Find where the given text appears and provide that cell's center as [X, Y] coordinate. 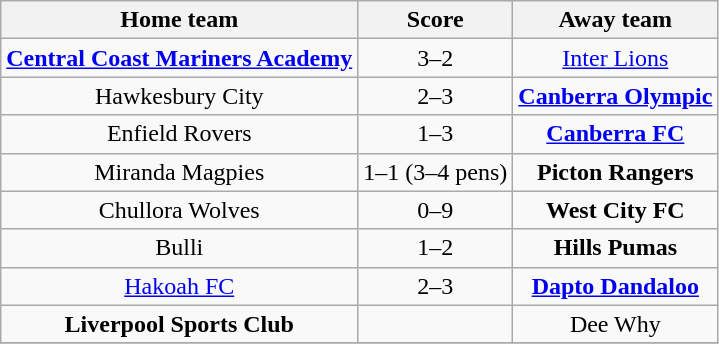
Miranda Magpies [180, 172]
1–2 [436, 248]
Dee Why [616, 324]
Canberra Olympic [616, 96]
Hawkesbury City [180, 96]
Liverpool Sports Club [180, 324]
Chullora Wolves [180, 210]
Home team [180, 20]
0–9 [436, 210]
Away team [616, 20]
Hakoah FC [180, 286]
Hills Pumas [616, 248]
Canberra FC [616, 134]
1–1 (3–4 pens) [436, 172]
Central Coast Mariners Academy [180, 58]
Bulli [180, 248]
West City FC [616, 210]
Picton Rangers [616, 172]
Dapto Dandaloo [616, 286]
Enfield Rovers [180, 134]
Inter Lions [616, 58]
3–2 [436, 58]
Score [436, 20]
1–3 [436, 134]
